Pinpoint the cell where the given text exists, returning its (X, Y) midpoint coordinate. 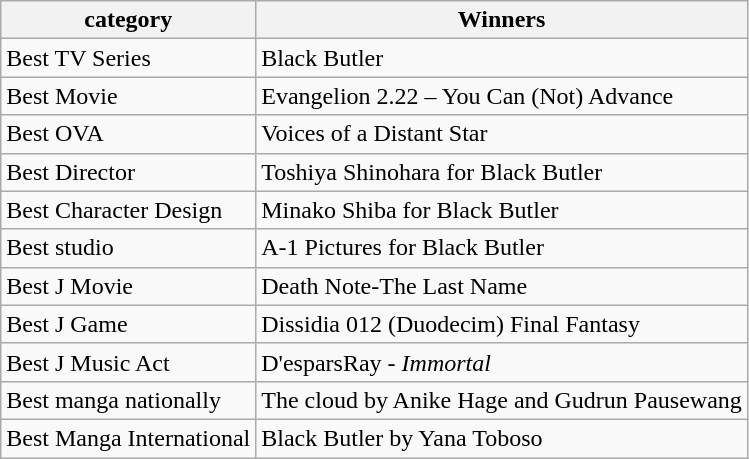
D'esparsRay - Immortal (502, 362)
Best Movie (128, 96)
Minako Shiba for Black Butler (502, 210)
Best manga nationally (128, 400)
Best J Movie (128, 286)
Best OVA (128, 134)
Winners (502, 20)
Toshiya Shinohara for Black Butler (502, 172)
Dissidia 012 (Duodecim) Final Fantasy (502, 324)
The cloud by Anike Hage and Gudrun Pausewang (502, 400)
Best studio (128, 248)
Best Manga International (128, 438)
Black Butler by Yana Toboso (502, 438)
A-1 Pictures for Black Butler (502, 248)
Best J Game (128, 324)
Voices of a Distant Star (502, 134)
category (128, 20)
Black Butler (502, 58)
Best TV Series (128, 58)
Best J Music Act (128, 362)
Evangelion 2.22 – You Can (Not) Advance (502, 96)
Death Note-The Last Name (502, 286)
Best Character Design (128, 210)
Best Director (128, 172)
